Extract the [x, y] coordinate from the center of the cell holding the provided text.  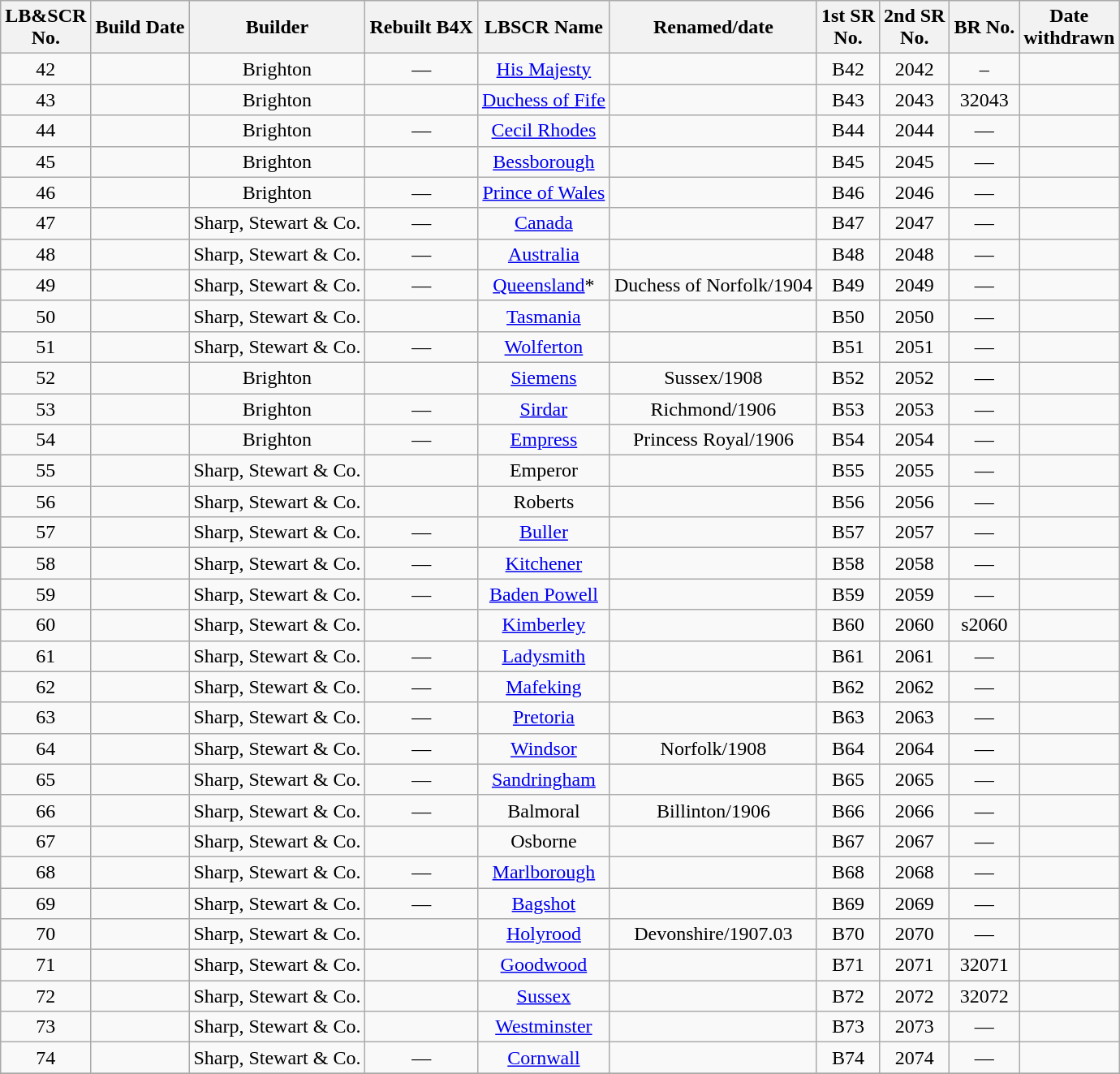
Richmond/1906 [713, 408]
Goodwood [544, 965]
B69 [847, 904]
Siemens [544, 377]
Billinton/1906 [713, 810]
Sirdar [544, 408]
2068 [915, 872]
2072 [915, 996]
2052 [915, 377]
32043 [984, 100]
Bessborough [544, 162]
Baden Powell [544, 594]
2045 [915, 162]
Balmoral [544, 810]
B74 [847, 1058]
B52 [847, 377]
Empress [544, 440]
2065 [915, 779]
45 [45, 162]
Bagshot [544, 904]
2060 [915, 625]
43 [45, 100]
50 [45, 316]
Osborne [544, 841]
2058 [915, 563]
71 [45, 965]
B49 [847, 285]
56 [45, 502]
53 [45, 408]
2064 [915, 748]
Australia [544, 254]
Ladysmith [544, 656]
B61 [847, 656]
52 [45, 377]
61 [45, 656]
2044 [915, 131]
32072 [984, 996]
64 [45, 748]
Devonshire/1907.03 [713, 934]
2047 [915, 223]
2074 [915, 1058]
Sussex [544, 996]
B63 [847, 718]
1st SRNo. [847, 28]
B51 [847, 347]
B53 [847, 408]
73 [45, 1027]
2061 [915, 656]
Westminster [544, 1027]
His Majesty [544, 69]
B59 [847, 594]
LB&SCRNo. [45, 28]
2055 [915, 471]
B55 [847, 471]
2070 [915, 934]
2054 [915, 440]
Roberts [544, 502]
B58 [847, 563]
B48 [847, 254]
55 [45, 471]
s2060 [984, 625]
69 [45, 904]
Holyrood [544, 934]
Duchess of Fife [544, 100]
2067 [915, 841]
2057 [915, 533]
B62 [847, 687]
68 [45, 872]
LBSCR Name [544, 28]
Marlborough [544, 872]
54 [45, 440]
62 [45, 687]
B73 [847, 1027]
67 [45, 841]
44 [45, 131]
B50 [847, 316]
Princess Royal/1906 [713, 440]
Emperor [544, 471]
Cecil Rhodes [544, 131]
2042 [915, 69]
B46 [847, 192]
Tasmania [544, 316]
2059 [915, 594]
Builder [278, 28]
B56 [847, 502]
46 [45, 192]
B54 [847, 440]
63 [45, 718]
2046 [915, 192]
B72 [847, 996]
2043 [915, 100]
Rebuilt B4X [421, 28]
Renamed/date [713, 28]
Duchess of Norfolk/1904 [713, 285]
B60 [847, 625]
42 [45, 69]
2069 [915, 904]
Pretoria [544, 718]
B43 [847, 100]
Datewithdrawn [1070, 28]
2051 [915, 347]
Mafeking [544, 687]
B45 [847, 162]
48 [45, 254]
B67 [847, 841]
66 [45, 810]
B57 [847, 533]
2049 [915, 285]
49 [45, 285]
51 [45, 347]
B64 [847, 748]
B42 [847, 69]
32071 [984, 965]
Windsor [544, 748]
65 [45, 779]
Wolferton [544, 347]
Buller [544, 533]
2063 [915, 718]
– [984, 69]
BR No. [984, 28]
2071 [915, 965]
Sussex/1908 [713, 377]
B68 [847, 872]
Kimberley [544, 625]
B65 [847, 779]
B47 [847, 223]
2053 [915, 408]
Prince of Wales [544, 192]
Kitchener [544, 563]
70 [45, 934]
2048 [915, 254]
58 [45, 563]
B44 [847, 131]
2062 [915, 687]
47 [45, 223]
72 [45, 996]
59 [45, 594]
2056 [915, 502]
57 [45, 533]
B70 [847, 934]
74 [45, 1058]
Canada [544, 223]
B71 [847, 965]
60 [45, 625]
2050 [915, 316]
Norfolk/1908 [713, 748]
2073 [915, 1027]
Build Date [140, 28]
2nd SRNo. [915, 28]
Cornwall [544, 1058]
B66 [847, 810]
Sandringham [544, 779]
Queensland* [544, 285]
2066 [915, 810]
